Scan for the cell matching the given text and deliver its [X, Y] coordinate at center. 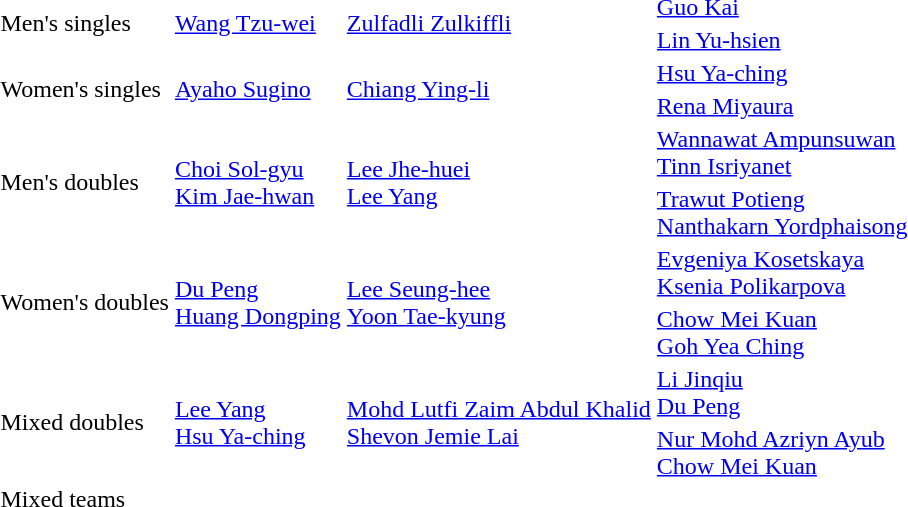
Lee Yang Hsu Ya-ching [258, 422]
Lee Seung-hee Yoon Tae-kyung [498, 302]
Lee Jhe-huei Lee Yang [498, 182]
Mohd Lutfi Zaim Abdul Khalid Shevon Jemie Lai [498, 422]
Du Peng Huang Dongping [258, 302]
Choi Sol-gyu Kim Jae-hwan [258, 182]
Chiang Ying-li [498, 90]
Ayaho Sugino [258, 90]
